Pinpoint the cell where the given text exists, returning its [x, y] midpoint coordinate. 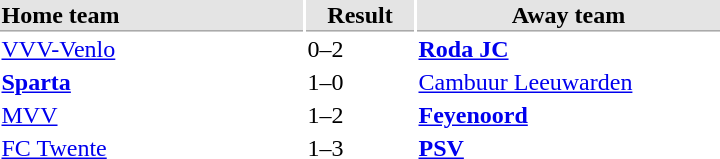
1–2 [360, 115]
Away team [568, 16]
Home team [152, 16]
VVV-Venlo [152, 49]
1–0 [360, 83]
MVV [152, 115]
Sparta [152, 83]
Cambuur Leeuwarden [568, 83]
Feyenoord [568, 115]
0–2 [360, 49]
Roda JC [568, 49]
Result [360, 16]
